From the cell containing the given text, extract its center point as (X, Y) coordinate. 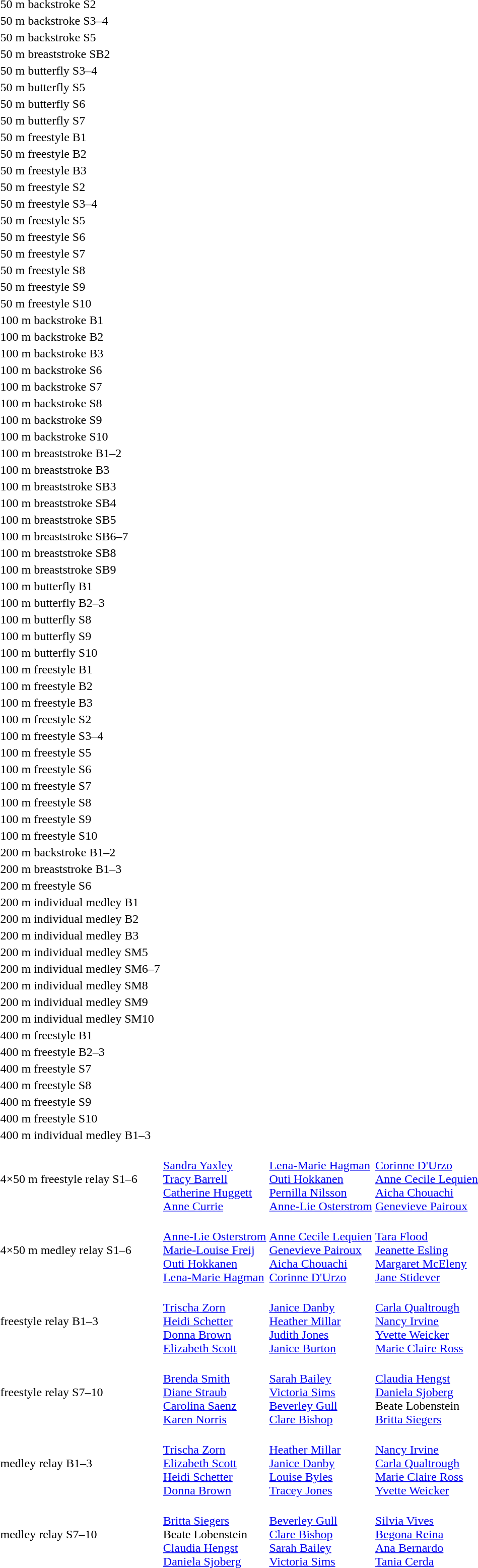
Sarah Bailey Victoria Sims Beverley Gull Clare Bishop (321, 1392)
Sandra Yaxley Tracy Barrell Catherine Huggett Anne Currie (215, 1179)
Anne Cecile Lequien Genevieve Pairoux Aicha Chouachi Corinne D'Urzo (321, 1250)
Janice Danby Heather Millar Judith Jones Janice Burton (321, 1321)
Heather Millar Janice Danby Louise Byles Tracey Jones (321, 1463)
Lena-Marie Hagman Outi Hokkanen Pernilla Nilsson Anne-Lie Osterstrom (321, 1179)
Trischa Zorn Elizabeth Scott Heidi Schetter Donna Brown (215, 1463)
Brenda Smith Diane Straub Carolina Saenz Karen Norris (215, 1392)
Trischa Zorn Heidi Schetter Donna Brown Elizabeth Scott (215, 1321)
Anne-Lie Osterstrom Marie-Louise Freij Outi Hokkanen Lena-Marie Hagman (215, 1250)
